For the text-containing cell, return its midpoint in [X, Y] coordinate format. 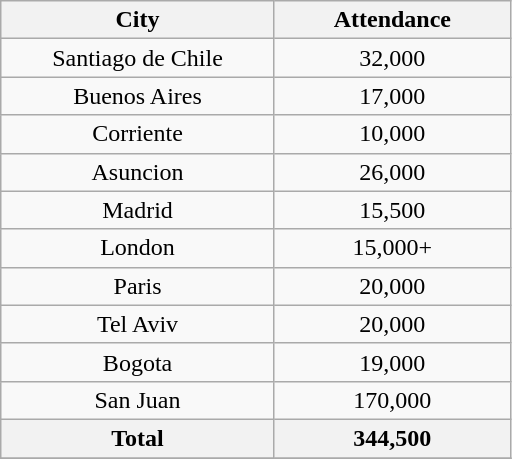
Tel Aviv [138, 324]
15,500 [392, 210]
Santiago de Chile [138, 58]
Bogota [138, 362]
26,000 [392, 172]
Attendance [392, 20]
32,000 [392, 58]
10,000 [392, 134]
15,000+ [392, 248]
Paris [138, 286]
Asuncion [138, 172]
170,000 [392, 400]
17,000 [392, 96]
Buenos Aires [138, 96]
Total [138, 438]
Corriente [138, 134]
City [138, 20]
344,500 [392, 438]
19,000 [392, 362]
Madrid [138, 210]
London [138, 248]
San Juan [138, 400]
